For the text-containing cell, return its midpoint in (X, Y) coordinate format. 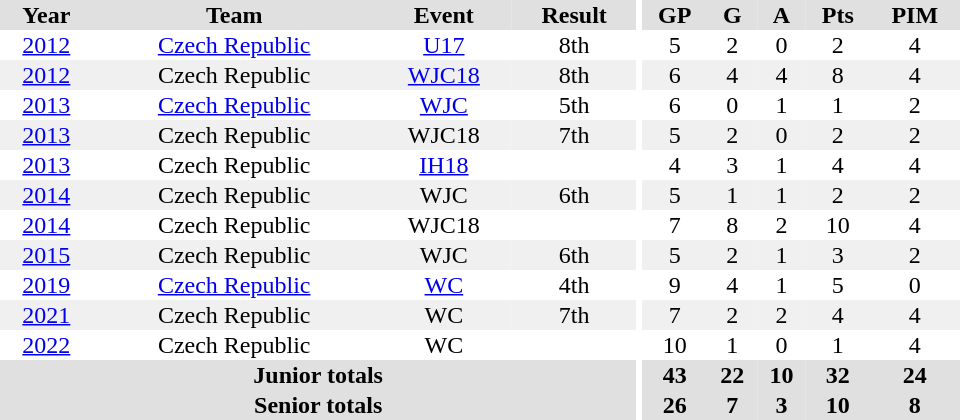
2019 (46, 285)
Pts (838, 15)
4th (574, 285)
26 (675, 405)
32 (838, 375)
U17 (444, 45)
Result (574, 15)
43 (675, 375)
5th (574, 105)
Year (46, 15)
2022 (46, 345)
Team (234, 15)
2015 (46, 255)
9 (675, 285)
22 (732, 375)
Junior totals (318, 375)
Event (444, 15)
IH18 (444, 165)
24 (915, 375)
Senior totals (318, 405)
PIM (915, 15)
GP (675, 15)
2021 (46, 315)
G (732, 15)
A (782, 15)
